From the cell containing the given text, extract its center point as [X, Y] coordinate. 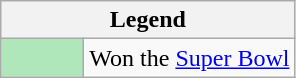
Legend [148, 20]
Won the Super Bowl [190, 58]
